Extract the (x, y) coordinate from the center of the cell holding the provided text.  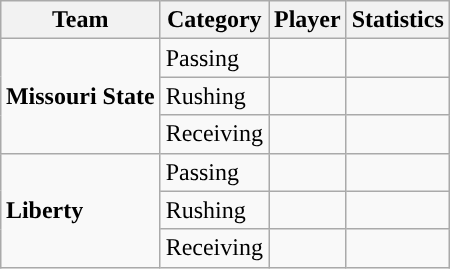
Missouri State (80, 96)
Player (307, 20)
Liberty (80, 210)
Team (80, 20)
Category (214, 20)
Statistics (398, 20)
